Scan for the cell matching the given text and deliver its (x, y) coordinate at center. 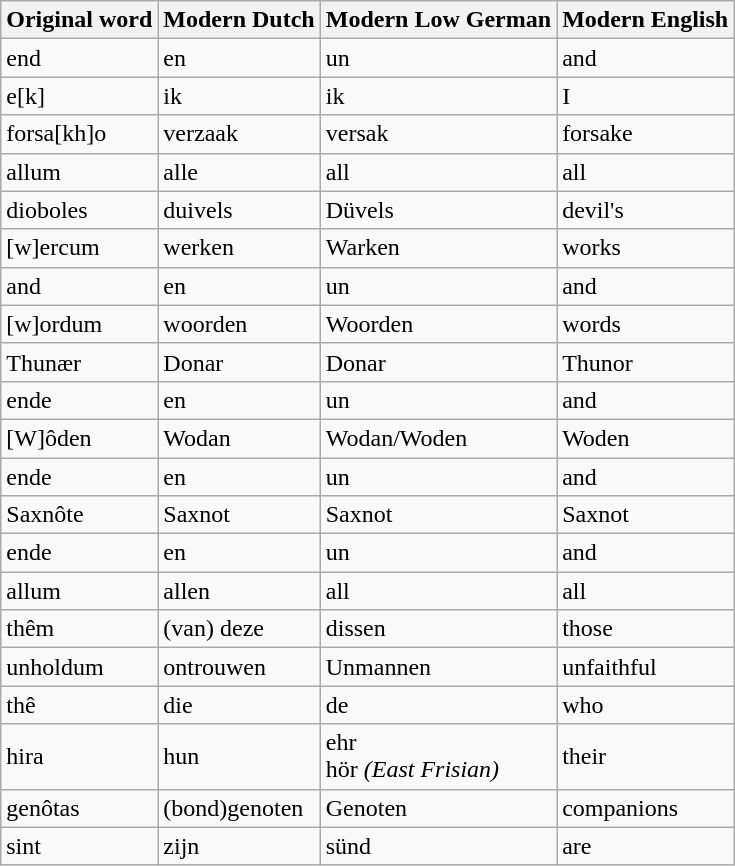
Original word (80, 20)
I (646, 96)
de (438, 705)
sint (80, 846)
forsake (646, 134)
end (80, 58)
Saxnôte (80, 515)
Modern English (646, 20)
dioboles (80, 210)
Wodan (239, 438)
allen (239, 591)
words (646, 324)
(bond)genoten (239, 808)
companions (646, 808)
Warken (438, 248)
their (646, 756)
[W]ôden (80, 438)
e[k] (80, 96)
Thunor (646, 362)
Thunær (80, 362)
[w]ordum (80, 324)
werken (239, 248)
unfaithful (646, 667)
genôtas (80, 808)
thêm (80, 629)
thê (80, 705)
dissen (438, 629)
woorden (239, 324)
ontrouwen (239, 667)
Genoten (438, 808)
Unmannen (438, 667)
Modern Low German (438, 20)
Woorden (438, 324)
those (646, 629)
hira (80, 756)
die (239, 705)
are (646, 846)
hun (239, 756)
alle (239, 172)
[w]ercum (80, 248)
Wodan/Woden (438, 438)
forsa[kh]o (80, 134)
versak (438, 134)
sünd (438, 846)
verzaak (239, 134)
(van) deze (239, 629)
works (646, 248)
Düvels (438, 210)
devil's (646, 210)
unholdum (80, 667)
zijn (239, 846)
duivels (239, 210)
Woden (646, 438)
ehrhör (East Frisian) (438, 756)
Modern Dutch (239, 20)
who (646, 705)
